Extract the (x, y) coordinate from the center of the cell holding the provided text.  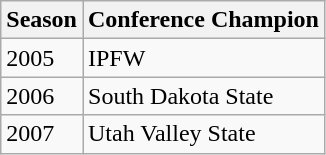
2005 (42, 58)
IPFW (203, 58)
Conference Champion (203, 20)
Utah Valley State (203, 134)
South Dakota State (203, 96)
Season (42, 20)
2007 (42, 134)
2006 (42, 96)
